Scan for the cell matching the given text and deliver its [X, Y] coordinate at center. 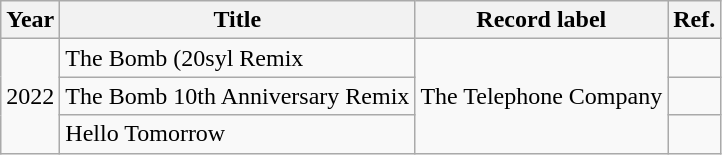
Record label [542, 20]
Title [238, 20]
The Bomb 10th Anniversary Remix [238, 96]
The Bomb (20syl Remix [238, 58]
2022 [30, 96]
The Telephone Company [542, 96]
Hello Tomorrow [238, 134]
Year [30, 20]
Ref. [694, 20]
